Find where the given text appears and provide that cell's center as [x, y] coordinate. 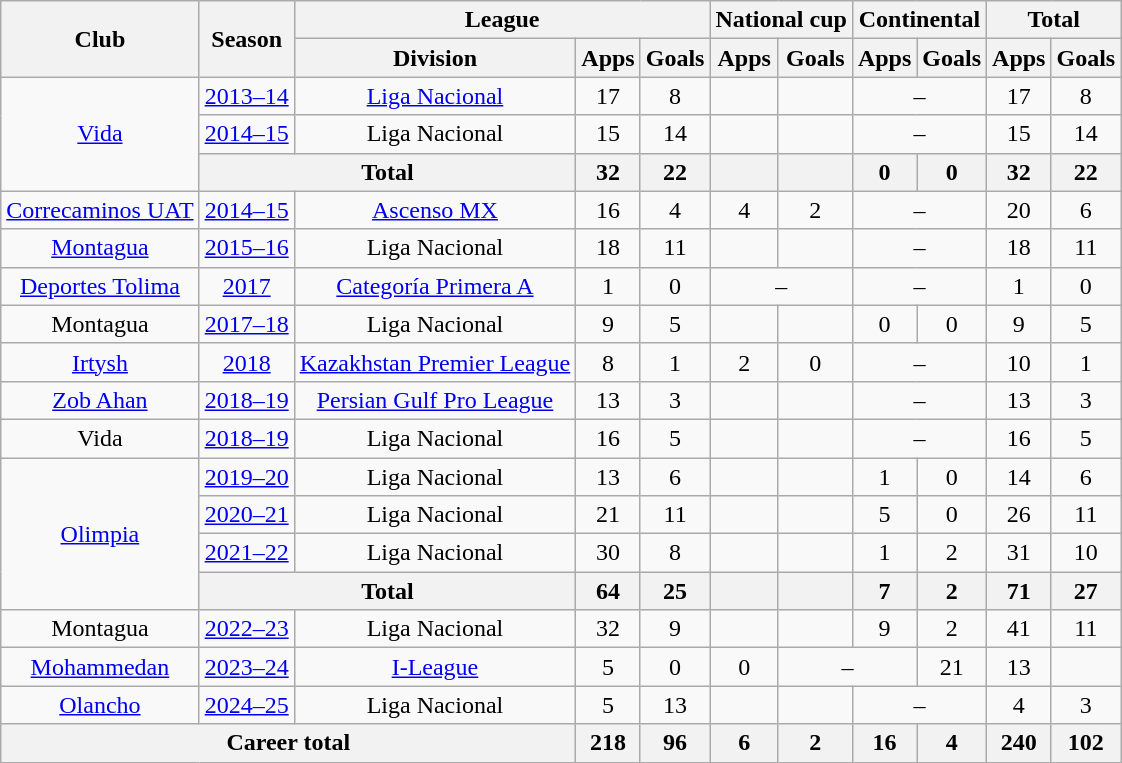
Kazakhstan Premier League [435, 362]
National cup [781, 20]
League [502, 20]
20 [1019, 210]
2021–22 [246, 553]
71 [1019, 591]
Deportes Tolima [100, 286]
Mohammedan [100, 667]
31 [1019, 553]
2019–20 [246, 477]
240 [1019, 743]
2013–14 [246, 96]
Club [100, 39]
Continental [919, 20]
30 [608, 553]
96 [675, 743]
2024–25 [246, 705]
Olancho [100, 705]
25 [675, 591]
7 [884, 591]
Ascenso MX [435, 210]
64 [608, 591]
Categoría Primera A [435, 286]
2022–23 [246, 629]
Season [246, 39]
2023–24 [246, 667]
41 [1019, 629]
2017 [246, 286]
2020–21 [246, 515]
Career total [288, 743]
Olimpia [100, 534]
2015–16 [246, 248]
102 [1086, 743]
I-League [435, 667]
2017–18 [246, 324]
Division [435, 58]
Correcaminos UAT [100, 210]
2018 [246, 362]
Zob Ahan [100, 400]
Irtysh [100, 362]
26 [1019, 515]
218 [608, 743]
Persian Gulf Pro League [435, 400]
27 [1086, 591]
